Provide the (X, Y) coordinate of the cell's center where the given text is located.  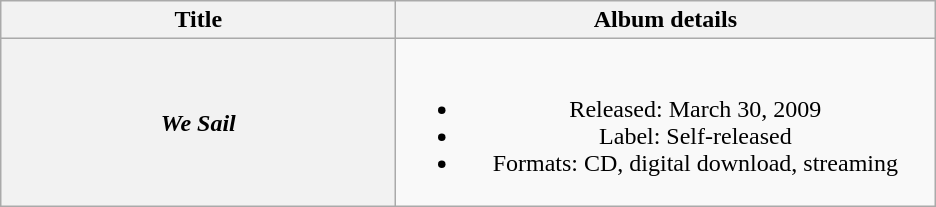
Released: March 30, 2009Label: Self-releasedFormats: CD, digital download, streaming (666, 122)
Album details (666, 20)
We Sail (198, 122)
Title (198, 20)
